Find where the given text appears and provide that cell's center as (X, Y) coordinate. 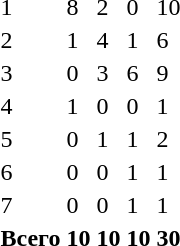
3 (108, 73)
4 (108, 40)
6 (138, 73)
